Scan for the cell matching the given text and deliver its (x, y) coordinate at center. 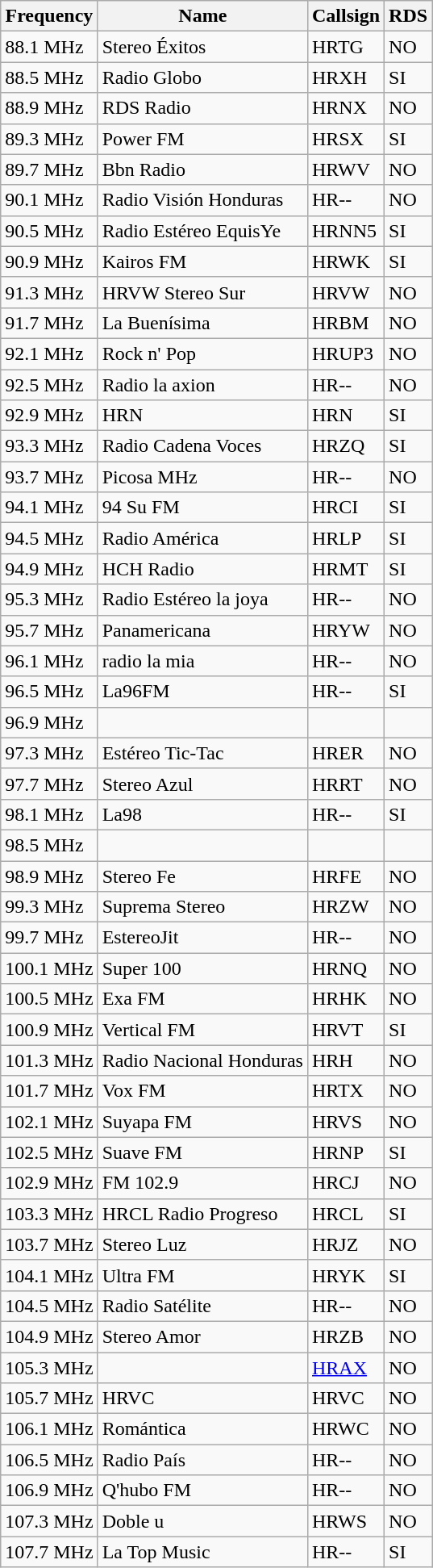
95.3 MHz (49, 600)
HRFE (345, 876)
Radio Estéreo EquisYe (202, 231)
HRTG (345, 47)
HRER (345, 753)
HRYW (345, 630)
Radio Visión Honduras (202, 200)
Bbn Radio (202, 169)
HRZW (345, 907)
HRWK (345, 261)
93.3 MHz (49, 446)
Ultra FM (202, 1275)
HCH Radio (202, 569)
106.5 MHz (49, 1460)
HRCL (345, 1214)
102.5 MHz (49, 1152)
104.9 MHz (49, 1336)
HRVW (345, 292)
106.1 MHz (49, 1429)
103.3 MHz (49, 1214)
90.5 MHz (49, 231)
HRVW Stereo Sur (202, 292)
Suprema Stereo (202, 907)
88.9 MHz (49, 108)
Romántica (202, 1429)
100.5 MHz (49, 999)
Stereo Amor (202, 1336)
HRNP (345, 1152)
La Top Music (202, 1552)
Stereo Éxitos (202, 47)
101.7 MHz (49, 1091)
98.9 MHz (49, 876)
90.9 MHz (49, 261)
94.5 MHz (49, 538)
Q'hubo FM (202, 1491)
HRMT (345, 569)
HRNN5 (345, 231)
HRSX (345, 139)
94 Su FM (202, 508)
98.5 MHz (49, 845)
102.1 MHz (49, 1122)
HRCL Radio Progreso (202, 1214)
HRRT (345, 784)
104.5 MHz (49, 1306)
106.9 MHz (49, 1491)
HRNQ (345, 968)
88.1 MHz (49, 47)
97.7 MHz (49, 784)
100.1 MHz (49, 968)
89.3 MHz (49, 139)
102.9 MHz (49, 1183)
92.5 MHz (49, 385)
radio la mia (202, 661)
HRNX (345, 108)
Vertical FM (202, 1030)
HRBM (345, 323)
Suave FM (202, 1152)
Suyapa FM (202, 1122)
89.7 MHz (49, 169)
Power FM (202, 139)
Name (202, 16)
Picosa MHz (202, 477)
Stereo Luz (202, 1244)
107.3 MHz (49, 1521)
HRVS (345, 1122)
Radio Satélite (202, 1306)
FM 102.9 (202, 1183)
Radio País (202, 1460)
Radio Cadena Voces (202, 446)
93.7 MHz (49, 477)
96.5 MHz (49, 692)
97.3 MHz (49, 753)
HRLP (345, 538)
95.7 MHz (49, 630)
105.3 MHz (49, 1368)
HRWC (345, 1429)
103.7 MHz (49, 1244)
Radio América (202, 538)
105.7 MHz (49, 1399)
107.7 MHz (49, 1552)
Kairos FM (202, 261)
RDS Radio (202, 108)
104.1 MHz (49, 1275)
HRH (345, 1060)
HRXH (345, 77)
Radio Nacional Honduras (202, 1060)
HRWS (345, 1521)
99.3 MHz (49, 907)
HRZB (345, 1336)
88.5 MHz (49, 77)
HRTX (345, 1091)
90.1 MHz (49, 200)
EstereoJit (202, 938)
La Buenísima (202, 323)
Estéreo Tic-Tac (202, 753)
HRHK (345, 999)
RDS (408, 16)
94.9 MHz (49, 569)
100.9 MHz (49, 1030)
HRYK (345, 1275)
Stereo Azul (202, 784)
Radio Estéreo la joya (202, 600)
Panamericana (202, 630)
92.1 MHz (49, 353)
91.3 MHz (49, 292)
HRVT (345, 1030)
Rock n' Pop (202, 353)
Super 100 (202, 968)
Doble u (202, 1521)
HRWV (345, 169)
92.9 MHz (49, 416)
HRZQ (345, 446)
99.7 MHz (49, 938)
HRAX (345, 1368)
Frequency (49, 16)
HRJZ (345, 1244)
La96FM (202, 692)
101.3 MHz (49, 1060)
Stereo Fe (202, 876)
Radio Globo (202, 77)
Vox FM (202, 1091)
Callsign (345, 16)
96.9 MHz (49, 722)
Radio la axion (202, 385)
HRUP3 (345, 353)
94.1 MHz (49, 508)
HRCI (345, 508)
91.7 MHz (49, 323)
98.1 MHz (49, 814)
HRCJ (345, 1183)
La98 (202, 814)
Exa FM (202, 999)
96.1 MHz (49, 661)
